Identify which cell holds the provided text, then report its (x, y) central coordinate. 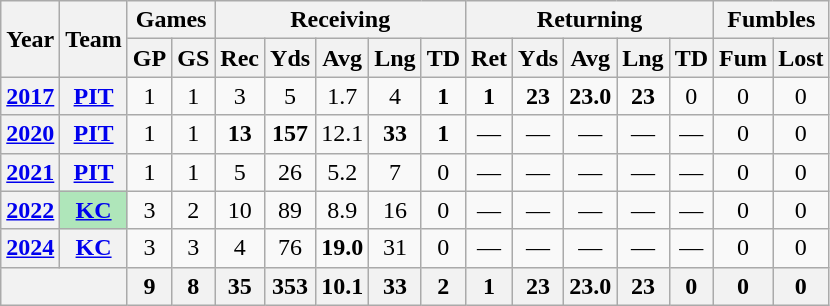
Fum (744, 58)
9 (149, 286)
Fumbles (772, 20)
Receiving (340, 20)
10.1 (342, 286)
2024 (30, 248)
Ret (490, 58)
19.0 (342, 248)
76 (290, 248)
GS (194, 58)
2021 (30, 172)
31 (395, 248)
Games (170, 20)
8 (194, 286)
1.7 (342, 96)
26 (290, 172)
2017 (30, 96)
35 (240, 286)
Rec (240, 58)
Lost (801, 58)
89 (290, 210)
10 (240, 210)
12.1 (342, 134)
5.2 (342, 172)
13 (240, 134)
8.9 (342, 210)
2020 (30, 134)
7 (395, 172)
2022 (30, 210)
Team (94, 39)
GP (149, 58)
Returning (590, 20)
16 (395, 210)
157 (290, 134)
Year (30, 39)
353 (290, 286)
